From the cell containing the given text, extract its center point as (X, Y) coordinate. 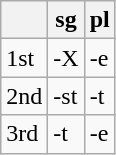
-st (66, 96)
1st (24, 58)
sg (66, 20)
3rd (24, 134)
-X (66, 58)
pl (100, 20)
2nd (24, 96)
